Pinpoint the cell where the given text exists, returning its [X, Y] midpoint coordinate. 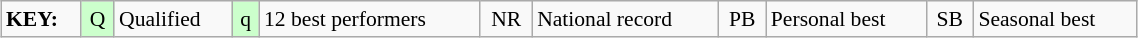
Q [98, 19]
Qualified [173, 19]
SB [950, 19]
Seasonal best [1055, 19]
NR [506, 19]
Personal best [846, 19]
KEY: [41, 19]
National record [626, 19]
q [246, 19]
PB [742, 19]
12 best performers [370, 19]
